Pinpoint the cell where the given text exists, returning its [X, Y] midpoint coordinate. 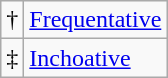
Frequentative [96, 20]
‡ [12, 58]
Inchoative [96, 58]
† [12, 20]
